Return (X, Y) of the center of cell containing provided text 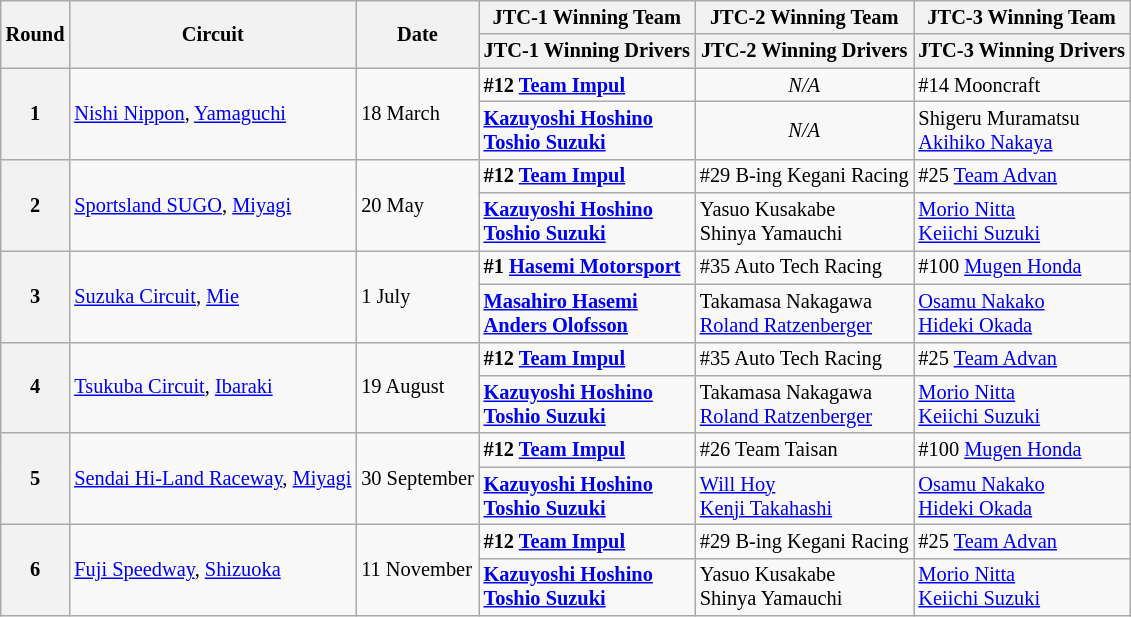
19 August (417, 388)
Round (36, 34)
3 (36, 296)
Circuit (212, 34)
JTC-2 Winning Drivers (804, 51)
18 March (417, 114)
Fuji Speedway, Shizuoka (212, 570)
#1 Hasemi Motorsport (587, 267)
Sportsland SUGO, Miyagi (212, 204)
11 November (417, 570)
Masahiro Hasemi Anders Olofsson (587, 313)
Will Hoy Kenji Takahashi (804, 496)
20 May (417, 204)
JTC-1 Winning Drivers (587, 51)
JTC-2 Winning Team (804, 17)
JTC-1 Winning Team (587, 17)
#14 Mooncraft (1022, 85)
JTC-3 Winning Team (1022, 17)
#26 Team Taisan (804, 450)
Suzuka Circuit, Mie (212, 296)
5 (36, 478)
4 (36, 388)
1 (36, 114)
1 July (417, 296)
Date (417, 34)
Sendai Hi-Land Raceway, Miyagi (212, 478)
Nishi Nippon, Yamaguchi (212, 114)
6 (36, 570)
2 (36, 204)
Tsukuba Circuit, Ibaraki (212, 388)
Shigeru Muramatsu Akihiko Nakaya (1022, 130)
30 September (417, 478)
JTC-3 Winning Drivers (1022, 51)
